Detect which cell encompasses the target text, then output its (x, y) center coordinate. 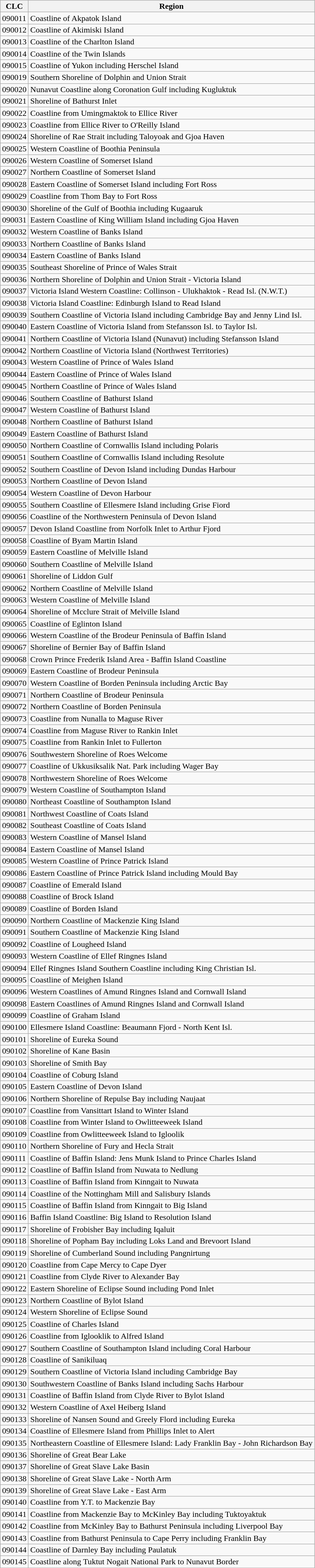
090139 (14, 1491)
090115 (14, 1206)
Shoreline of Kane Basin (172, 1051)
Northern Coastline of Melville Island (172, 588)
090134 (14, 1431)
090050 (14, 446)
090058 (14, 541)
Coastline from Rankin Inlet to Fullerton (172, 742)
090072 (14, 706)
Northeast Coastline of Southampton Island (172, 802)
090056 (14, 517)
Western Coastline of Melville Island (172, 600)
090112 (14, 1170)
090116 (14, 1217)
Coastline from Thom Bay to Fort Ross (172, 196)
Southwestern Coastline of Banks Island including Sachs Harbour (172, 1384)
090104 (14, 1075)
Western Coastline of Mansel Island (172, 837)
Southeast Coastline of Coats Island (172, 826)
090085 (14, 861)
Western Coastline of Somerset Island (172, 161)
Shoreline of Cumberland Sound including Pangnirtung (172, 1253)
Eastern Coastline of Somerset Island including Fort Ross (172, 184)
Coastline of Baffin Island from Kinngait to Nuwata (172, 1182)
090061 (14, 576)
090062 (14, 588)
Southern Coastline of Cornwallis Island including Resolute (172, 457)
Coastline of the Nottingham Mill and Salisbury Islands (172, 1193)
090042 (14, 351)
Northern Coastline of Somerset Island (172, 173)
090084 (14, 849)
090030 (14, 208)
090101 (14, 1039)
Eastern Coastline of Victoria Island from Stefansson Isl. to Taylor Isl. (172, 326)
Coastline of Akimiski Island (172, 30)
090032 (14, 232)
Coastline from Ellice River to O'Reilly Island (172, 125)
090040 (14, 326)
Eastern Coastlines of Amund Ringnes Island and Cornwall Island (172, 1004)
Southern Shoreline of Dolphin and Union Strait (172, 77)
Eastern Shoreline of Eclipse Sound including Pond Inlet (172, 1289)
Devon Island Coastline from Norfolk Inlet to Arthur Fjord (172, 529)
Northern Coastline of Banks Island (172, 244)
Western Coastline of Bathurst Island (172, 410)
Coastline of Sanikiluaq (172, 1360)
Coastline of the Northwestern Peninsula of Devon Island (172, 517)
Coastline of Ellesmere Island from Phillips Inlet to Alert (172, 1431)
090107 (14, 1111)
090033 (14, 244)
Southern Coastline of Ellesmere Island including Grise Fiord (172, 505)
Southern Coastline of Bathurst Island (172, 398)
Northern Shoreline of Dolphin and Union Strait - Victoria Island (172, 279)
090113 (14, 1182)
090126 (14, 1336)
090011 (14, 18)
090069 (14, 671)
Coastline of Baffin Island: Jens Munk Island to Prince Charles Island (172, 1158)
Coastline from McKinley Bay to Bathurst Peninsula including Liverpool Bay (172, 1526)
090045 (14, 386)
Southern Coastline of Victoria Island including Cambridge Bay (172, 1372)
Shoreline of Nansen Sound and Greely Flord including Eureka (172, 1419)
090108 (14, 1122)
Eastern Coastline of Banks Island (172, 255)
090051 (14, 457)
090022 (14, 113)
090095 (14, 980)
090073 (14, 719)
090143 (14, 1538)
Coastline along Tuktut Nogait National Park to Nunavut Border (172, 1562)
090038 (14, 303)
Coastline from Clyde River to Alexander Bay (172, 1277)
Coastline of Graham Island (172, 1015)
090031 (14, 220)
090142 (14, 1526)
Shoreline of Eureka Sound (172, 1039)
Coastline of Byam Martin Island (172, 541)
090110 (14, 1146)
090063 (14, 600)
090044 (14, 375)
Western Coastline of Prince Patrick Island (172, 861)
090057 (14, 529)
Coastline of Meighen Island (172, 980)
Shoreline of the Gulf of Boothia including Kugaaruk (172, 208)
Southern Coastline of Mackenzie King Island (172, 933)
Coastline of Yukon including Herschel Island (172, 66)
090035 (14, 268)
Western Coastline of Prince of Wales Island (172, 362)
090054 (14, 493)
Eastern Coastline of Brodeur Peninsula (172, 671)
090086 (14, 873)
090029 (14, 196)
Victoria Island Coastline: Edinburgh Island to Read Island (172, 303)
Western Coastlines of Amund Ringnes Island and Cornwall Island (172, 992)
090065 (14, 624)
Coastline of Eglinton Island (172, 624)
Northern Coastline of Brodeur Peninsula (172, 695)
Western Coastline of Ellef Ringnes Island (172, 956)
Nunavut Coastline along Coronation Gulf including Kugluktuk (172, 89)
090131 (14, 1395)
090117 (14, 1229)
Northern Shoreline of Repulse Bay including Naujaat (172, 1099)
Western Coastline of Southampton Island (172, 790)
Victoria Island Western Coastline: Collinson - Ulukhaktok - Read Isl. (N.W.T.) (172, 291)
Coastline from Cape Mercy to Cape Dyer (172, 1265)
090122 (14, 1289)
090114 (14, 1193)
Southeast Shoreline of Prince of Wales Strait (172, 268)
Coastline from Mackenzie Bay to McKinley Bay including Tuktoyaktuk (172, 1514)
Northern Coastline of Cornwallis Island including Polaris (172, 446)
090105 (14, 1086)
Region (172, 6)
Coastline from Nunalla to Maguse River (172, 719)
Coastline of Ukkusiksalik Nat. Park including Wager Bay (172, 766)
090041 (14, 339)
090049 (14, 433)
090127 (14, 1348)
Coastline from Umingmaktok to Ellice River (172, 113)
090128 (14, 1360)
Eastern Coastline of King William Island including Gjoa Haven (172, 220)
090047 (14, 410)
090090 (14, 920)
Coastline of Darnley Bay including Paulatuk (172, 1550)
090141 (14, 1514)
090109 (14, 1135)
Coastline of Charles Island (172, 1324)
Coastline from Winter Island to Owlitteeweek Island (172, 1122)
CLC (14, 6)
090052 (14, 469)
Coastline from Bathurst Peninsula to Cape Perry including Franklin Bay (172, 1538)
Shoreline of Great Slave Lake - North Arm (172, 1479)
Crown Prince Frederik Island Area - Baffin Island Coastline (172, 659)
090028 (14, 184)
Eastern Coastline of Devon Island (172, 1086)
Northern Coastline of Borden Peninsula (172, 706)
Shoreline of Great Slave Lake - East Arm (172, 1491)
Western Coastline of Borden Peninsula including Arctic Bay (172, 683)
Northern Coastline of Mackenzie King Island (172, 920)
090133 (14, 1419)
090046 (14, 398)
Western Coastline of Devon Harbour (172, 493)
090130 (14, 1384)
Northern Coastline of Victoria Island (Northwest Territories) (172, 351)
090048 (14, 422)
Shoreline of Rae Strait including Taloyoak and Gjoa Haven (172, 137)
090074 (14, 731)
Coastline of the Charlton Island (172, 42)
090103 (14, 1063)
Southern Coastline of Southampton Island including Coral Harbour (172, 1348)
090125 (14, 1324)
Southern Coastline of Victoria Island including Cambridge Bay and Jenny Lind Isl. (172, 315)
090026 (14, 161)
Eastern Coastline of Prince Patrick Island including Mould Bay (172, 873)
090099 (14, 1015)
Coastline of Baffin Island from Clyde River to Bylot Island (172, 1395)
090092 (14, 944)
090111 (14, 1158)
Coastline of Baffin Island from Kinngait to Big Island (172, 1206)
Ellef Ringnes Island Southern Coastline including King Christian Isl. (172, 968)
Coastline of Coburg Island (172, 1075)
Western Coastline of the Brodeur Peninsula of Baffin Island (172, 635)
Southern Coastline of Melville Island (172, 564)
090023 (14, 125)
Coastline from Vansittart Island to Winter Island (172, 1111)
090140 (14, 1502)
Southwestern Shoreline of Roes Welcome (172, 755)
Shoreline of Liddon Gulf (172, 576)
090066 (14, 635)
Western Coastline of Banks Island (172, 232)
090059 (14, 553)
Coastline from Y.T. to Mackenzie Bay (172, 1502)
090135 (14, 1443)
Coastline of Emerald Island (172, 885)
090121 (14, 1277)
090106 (14, 1099)
090027 (14, 173)
090089 (14, 909)
090138 (14, 1479)
090098 (14, 1004)
090071 (14, 695)
090043 (14, 362)
Northwestern Shoreline of Roes Welcome (172, 778)
Northern Coastline of Victoria Island (Nunavut) including Stefansson Island (172, 339)
090145 (14, 1562)
090137 (14, 1466)
Shoreline of Bernier Bay of Baffin Island (172, 648)
Northern Coastline of Devon Island (172, 481)
090132 (14, 1407)
Coastline of Baffin Island from Nuwata to Nedlung (172, 1170)
Western Coastline of Axel Heiberg Island (172, 1407)
Shoreline of Frobisher Bay including Iqaluit (172, 1229)
Western Shoreline of Eclipse Sound (172, 1313)
090124 (14, 1313)
090083 (14, 837)
090088 (14, 897)
090078 (14, 778)
Eastern Coastline of Mansel Island (172, 849)
Coastline of Brock Island (172, 897)
090012 (14, 30)
090015 (14, 66)
090064 (14, 612)
090082 (14, 826)
Shoreline of Mcclure Strait of Melville Island (172, 612)
090070 (14, 683)
090068 (14, 659)
090034 (14, 255)
Coastline of Borden Island (172, 909)
Eastern Coastline of Melville Island (172, 553)
Northern Shoreline of Fury and Hecla Strait (172, 1146)
090080 (14, 802)
090013 (14, 42)
090024 (14, 137)
090094 (14, 968)
090067 (14, 648)
090014 (14, 54)
Coastline of the Twin Islands (172, 54)
Coastline of Akpatok Island (172, 18)
090021 (14, 101)
090020 (14, 89)
Shoreline of Great Bear Lake (172, 1455)
090037 (14, 291)
Coastline of Lougheed Island (172, 944)
090036 (14, 279)
Shoreline of Bathurst Inlet (172, 101)
Shoreline of Popham Bay including Loks Land and Brevoort Island (172, 1241)
090100 (14, 1027)
090091 (14, 933)
090039 (14, 315)
090096 (14, 992)
090025 (14, 149)
090060 (14, 564)
Shoreline of Smith Bay (172, 1063)
Northern Coastline of Bylot Island (172, 1300)
090093 (14, 956)
090120 (14, 1265)
Baffin Island Coastline: Big Island to Resolution Island (172, 1217)
090129 (14, 1372)
Ellesmere Island Coastline: Beaumann Fjord - North Kent Isl. (172, 1027)
Northwest Coastline of Coats Island (172, 813)
Coastline from Owlitteeweek Island to Igloolik (172, 1135)
090102 (14, 1051)
Northern Coastline of Bathurst Island (172, 422)
Coastline from Iglooklik to Alfred Island (172, 1336)
Eastern Coastline of Bathurst Island (172, 433)
090118 (14, 1241)
090077 (14, 766)
090136 (14, 1455)
090144 (14, 1550)
090075 (14, 742)
Coastline from Maguse River to Rankin Inlet (172, 731)
Shoreline of Great Slave Lake Basin (172, 1466)
090053 (14, 481)
090019 (14, 77)
090079 (14, 790)
090087 (14, 885)
090081 (14, 813)
090076 (14, 755)
Northern Coastline of Prince of Wales Island (172, 386)
090055 (14, 505)
090123 (14, 1300)
090119 (14, 1253)
Western Coastline of Boothia Peninsula (172, 149)
Eastern Coastline of Prince of Wales Island (172, 375)
Northeastern Coastline of Ellesmere Island: Lady Franklin Bay - John Richardson Bay (172, 1443)
Southern Coastline of Devon Island including Dundas Harbour (172, 469)
